Capture the cell that displays the provided text and extract its (x, y) central coordinate. 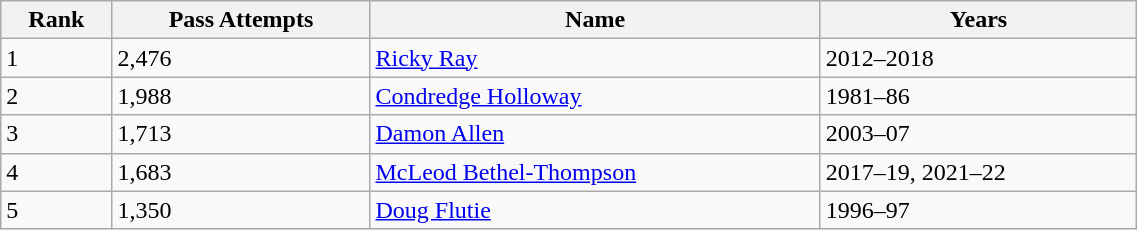
4 (56, 172)
1996–97 (978, 210)
1 (56, 58)
Name (595, 20)
2,476 (241, 58)
Years (978, 20)
1,683 (241, 172)
1,350 (241, 210)
Damon Allen (595, 134)
1981–86 (978, 96)
Ricky Ray (595, 58)
5 (56, 210)
2012–2018 (978, 58)
Doug Flutie (595, 210)
Pass Attempts (241, 20)
1,988 (241, 96)
2 (56, 96)
3 (56, 134)
1,713 (241, 134)
Condredge Holloway (595, 96)
McLeod Bethel-Thompson (595, 172)
Rank (56, 20)
2017–19, 2021–22 (978, 172)
2003–07 (978, 134)
